Pinpoint the cell where the given text exists, returning its [x, y] midpoint coordinate. 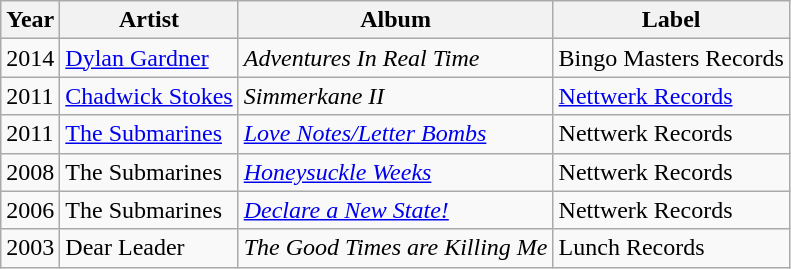
Dylan Gardner [149, 58]
Love Notes/Letter Bombs [396, 134]
Honeysuckle Weeks [396, 172]
2003 [30, 248]
Album [396, 20]
Adventures In Real Time [396, 58]
The Good Times are Killing Me [396, 248]
Year [30, 20]
2006 [30, 210]
2008 [30, 172]
Lunch Records [671, 248]
2014 [30, 58]
Label [671, 20]
Declare a New State! [396, 210]
Artist [149, 20]
Bingo Masters Records [671, 58]
Chadwick Stokes [149, 96]
Dear Leader [149, 248]
Simmerkane II [396, 96]
